From the cell containing the given text, extract its center point as [x, y] coordinate. 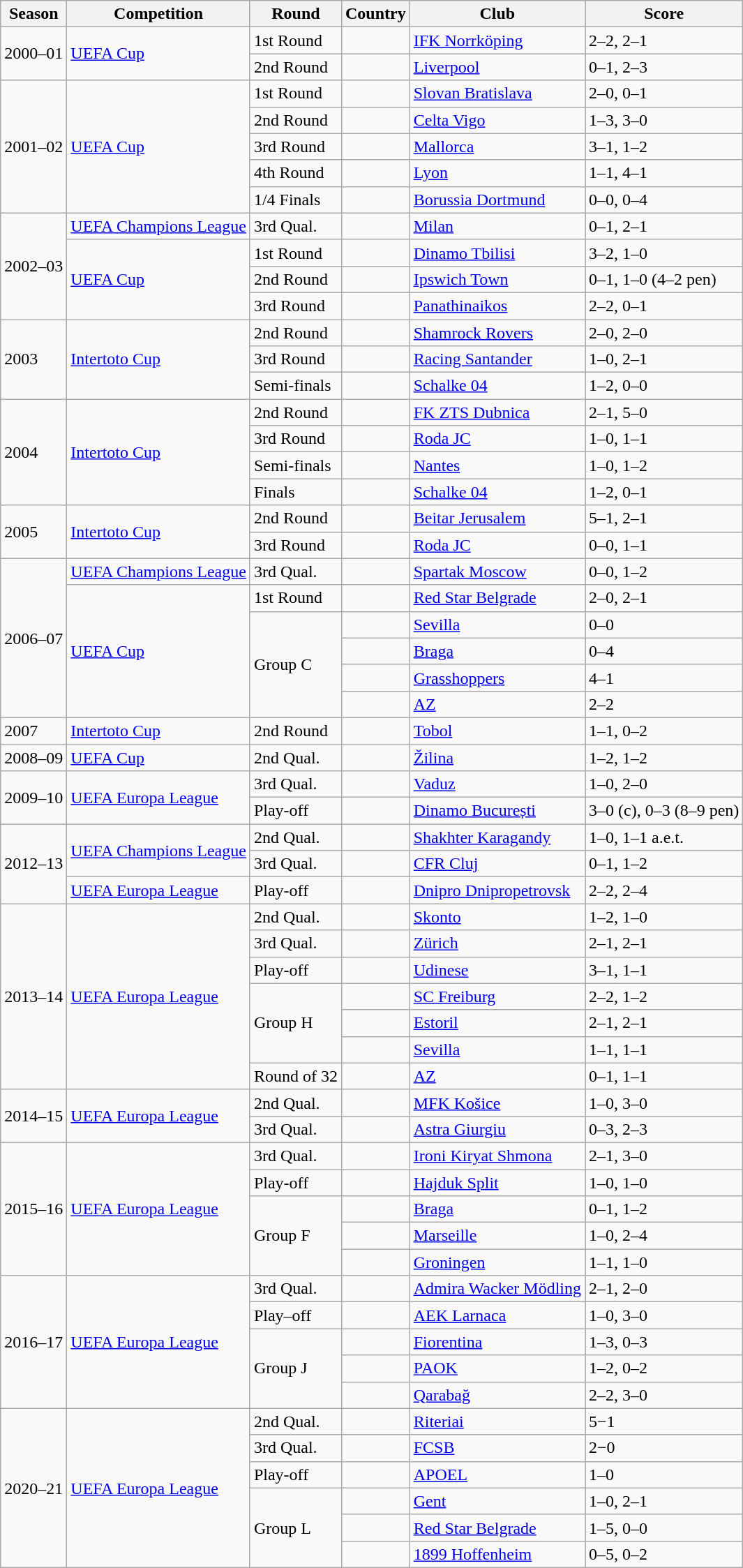
Shamrock Rovers [497, 333]
0–0, 0–4 [663, 200]
Group J [296, 1368]
5−1 [663, 1421]
Racing Santander [497, 359]
1–0, 1–0 [663, 1183]
1–0, 1–1 [663, 439]
1–2, 0–1 [663, 492]
2–0, 2–0 [663, 333]
4th Round [296, 173]
2–2 [663, 704]
1–2, 1–2 [663, 757]
2003 [33, 359]
FCSB [497, 1448]
0–4 [663, 651]
2013–14 [33, 996]
2015–16 [33, 1209]
Tobol [497, 731]
Finals [296, 492]
Ipswich Town [497, 279]
CFR Cluj [497, 864]
Group H [296, 1023]
2–0, 0–1 [663, 94]
0–1, 1–1 [663, 1076]
2–1, 2–0 [663, 1289]
Score [663, 14]
SC Freiburg [497, 996]
1899 Hoffenheim [497, 1554]
5–1, 2–1 [663, 518]
Group L [296, 1528]
1–3, 0–3 [663, 1342]
Skonto [497, 917]
2012–13 [33, 864]
Country [375, 14]
Group F [296, 1236]
2–0, 2–1 [663, 598]
Fiorentina [497, 1342]
2–1, 5–0 [663, 412]
2–2, 2–1 [663, 40]
Slovan Bratislava [497, 94]
Round [296, 14]
0–3, 2–3 [663, 1129]
2–2, 2–4 [663, 890]
1–3, 3–0 [663, 120]
Group C [296, 664]
Competition [159, 14]
1–0, 2–4 [663, 1236]
Ironi Kiryat Shmona [497, 1156]
2–2, 3–0 [663, 1395]
Vaduz [497, 784]
2–1, 3–0 [663, 1156]
2004 [33, 452]
AEK Larnaca [497, 1315]
1–2, 0–2 [663, 1368]
1–1, 0–2 [663, 731]
Celta Vigo [497, 120]
2000–01 [33, 54]
4–1 [663, 678]
PAOK [497, 1368]
Estoril [497, 1023]
Panathinaikos [497, 306]
Groningen [497, 1262]
Nantes [497, 465]
0–1, 1–0 (4–2 pen) [663, 279]
3–2, 1–0 [663, 253]
Dinamo Tbilisi [497, 253]
1–2, 0–0 [663, 386]
FK ZTS Dubnica [497, 412]
Hajduk Split [497, 1183]
3–1, 1–1 [663, 970]
1–2, 1–0 [663, 917]
Riteriai [497, 1421]
0–1, 2–3 [663, 67]
Dinamo București [497, 811]
0–0 [663, 625]
1–1, 1–0 [663, 1262]
1–1, 4–1 [663, 173]
IFK Norrköping [497, 40]
Admira Wacker Mödling [497, 1289]
Grasshoppers [497, 678]
0–0, 1–2 [663, 572]
2008–09 [33, 757]
Lyon [497, 173]
2006–07 [33, 638]
2−0 [663, 1448]
1–0, 1–2 [663, 465]
2005 [33, 532]
MFK Košice [497, 1103]
Round of 32 [296, 1076]
2001–02 [33, 147]
Play–off [296, 1315]
2007 [33, 731]
0–0, 1–1 [663, 545]
2–2, 1–2 [663, 996]
2014–15 [33, 1116]
2020–21 [33, 1488]
Mallorca [497, 147]
Spartak Moscow [497, 572]
2002–03 [33, 266]
2–2, 0–1 [663, 306]
Beitar Jerusalem [497, 518]
2016–17 [33, 1342]
Gent [497, 1501]
Marseille [497, 1236]
Udinese [497, 970]
1–0, 1–1 a.e.t. [663, 837]
3–1, 1–2 [663, 147]
Club [497, 14]
1–1, 1–1 [663, 1050]
Season [33, 14]
1/4 Finals [296, 200]
0–1, 2–1 [663, 226]
Žilina [497, 757]
Qarabağ [497, 1395]
Dnipro Dnipropetrovsk [497, 890]
Liverpool [497, 67]
Zürich [497, 943]
Borussia Dortmund [497, 200]
1–5, 0–0 [663, 1528]
Astra Giurgiu [497, 1129]
APOEL [497, 1474]
2009–10 [33, 798]
Shakhter Karagandy [497, 837]
3–0 (c), 0–3 (8–9 pen) [663, 811]
1–0, 2–0 [663, 784]
Milan [497, 226]
0–5, 0–2 [663, 1554]
1–0 [663, 1474]
